Scan for the cell matching the given text and deliver its (x, y) coordinate at center. 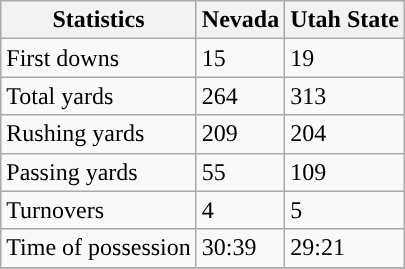
Total yards (99, 96)
Statistics (99, 20)
Time of possession (99, 248)
Utah State (345, 20)
209 (240, 134)
109 (345, 172)
Passing yards (99, 172)
313 (345, 96)
Nevada (240, 20)
4 (240, 210)
264 (240, 96)
29:21 (345, 248)
204 (345, 134)
Turnovers (99, 210)
15 (240, 58)
First downs (99, 58)
19 (345, 58)
Rushing yards (99, 134)
55 (240, 172)
5 (345, 210)
30:39 (240, 248)
